Locate the cell with the specified text and output its (X, Y) center coordinate. 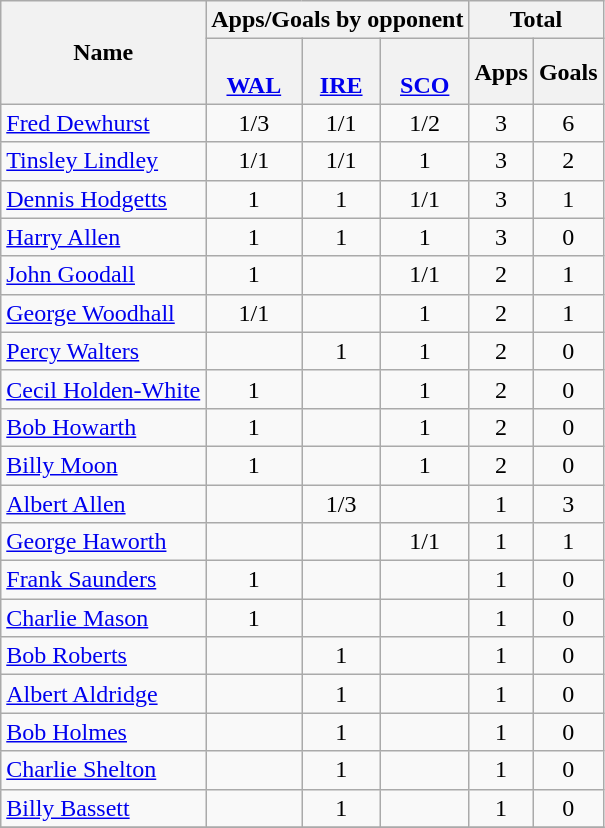
WAL (254, 72)
Fred Dewhurst (104, 123)
George Haworth (104, 542)
SCO (425, 72)
George Woodhall (104, 313)
Charlie Shelton (104, 770)
Billy Moon (104, 465)
Bob Howarth (104, 427)
IRE (342, 72)
Name (104, 52)
1/2 (425, 123)
Goals (568, 72)
Frank Saunders (104, 580)
Bob Roberts (104, 656)
Apps (501, 72)
Apps/Goals by opponent (338, 20)
Cecil Holden-White (104, 389)
Albert Aldridge (104, 694)
6 (568, 123)
Harry Allen (104, 237)
Dennis Hodgetts (104, 199)
John Goodall (104, 275)
Billy Bassett (104, 808)
Bob Holmes (104, 732)
Albert Allen (104, 503)
Charlie Mason (104, 618)
Total (536, 20)
Percy Walters (104, 351)
Tinsley Lindley (104, 161)
